Identify which cell holds the provided text, then report its [X, Y] central coordinate. 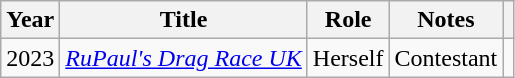
2023 [30, 58]
Notes [446, 20]
RuPaul's Drag Race UK [184, 58]
Title [184, 20]
Herself [348, 58]
Year [30, 20]
Role [348, 20]
Contestant [446, 58]
